Locate the cell with the specified text and output its (X, Y) center coordinate. 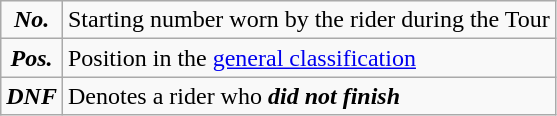
No. (32, 20)
DNF (32, 96)
Starting number worn by the rider during the Tour (308, 20)
Denotes a rider who did not finish (308, 96)
Position in the general classification (308, 58)
Pos. (32, 58)
